Pinpoint the cell where the given text exists, returning its [x, y] midpoint coordinate. 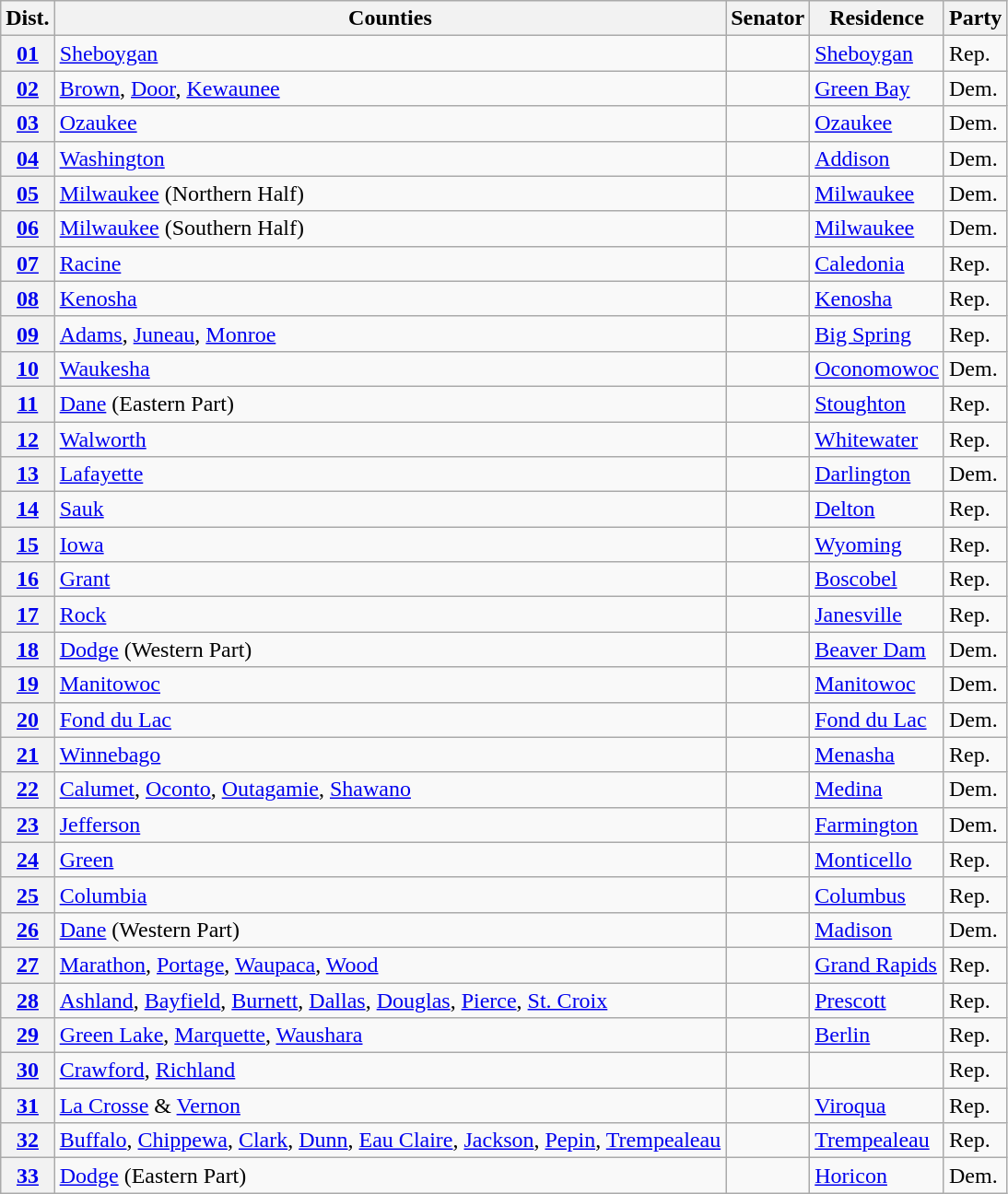
Menasha [877, 755]
04 [28, 158]
27 [28, 965]
Columbia [391, 895]
Stoughton [877, 404]
09 [28, 334]
Grand Rapids [877, 965]
Columbus [877, 895]
Adams, Juneau, Monroe [391, 334]
29 [28, 1036]
Waukesha [391, 369]
Racine [391, 263]
Senator [768, 18]
Walworth [391, 439]
Iowa [391, 544]
31 [28, 1106]
Green [391, 860]
32 [28, 1141]
28 [28, 1000]
18 [28, 650]
Grant [391, 579]
26 [28, 930]
Lafayette [391, 474]
Dodge (Eastern Part) [391, 1176]
08 [28, 298]
Janesville [877, 615]
23 [28, 825]
Sauk [391, 509]
Green Lake, Marquette, Waushara [391, 1036]
Dist. [28, 18]
Prescott [877, 1000]
14 [28, 509]
Milwaukee (Southern Half) [391, 228]
33 [28, 1176]
Madison [877, 930]
16 [28, 579]
Viroqua [877, 1106]
Caledonia [877, 263]
19 [28, 685]
24 [28, 860]
03 [28, 123]
11 [28, 404]
05 [28, 193]
Big Spring [877, 334]
Dane (Western Part) [391, 930]
20 [28, 720]
Residence [877, 18]
Boscobel [877, 579]
Buffalo, Chippewa, Clark, Dunn, Eau Claire, Jackson, Pepin, Trempealeau [391, 1141]
Crawford, Richland [391, 1071]
Beaver Dam [877, 650]
Medina [877, 790]
Calumet, Oconto, Outagamie, Shawano [391, 790]
13 [28, 474]
21 [28, 755]
02 [28, 88]
Horicon [877, 1176]
22 [28, 790]
12 [28, 439]
Berlin [877, 1036]
Party [975, 18]
Whitewater [877, 439]
15 [28, 544]
Delton [877, 509]
10 [28, 369]
Oconomowoc [877, 369]
Rock [391, 615]
Brown, Door, Kewaunee [391, 88]
Wyoming [877, 544]
Winnebago [391, 755]
06 [28, 228]
Darlington [877, 474]
30 [28, 1071]
07 [28, 263]
25 [28, 895]
Dane (Eastern Part) [391, 404]
Marathon, Portage, Waupaca, Wood [391, 965]
Green Bay [877, 88]
Farmington [877, 825]
Washington [391, 158]
Dodge (Western Part) [391, 650]
Milwaukee (Northern Half) [391, 193]
Monticello [877, 860]
Trempealeau [877, 1141]
Addison [877, 158]
17 [28, 615]
01 [28, 53]
La Crosse & Vernon [391, 1106]
Jefferson [391, 825]
Counties [391, 18]
Ashland, Bayfield, Burnett, Dallas, Douglas, Pierce, St. Croix [391, 1000]
